Detect which cell encompasses the target text, then output its [x, y] center coordinate. 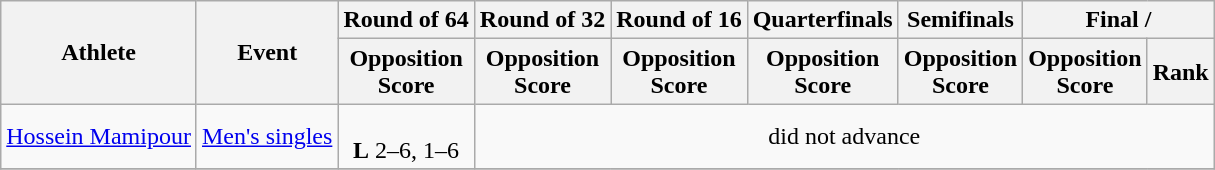
did not advance [844, 136]
Round of 32 [542, 20]
Rank [1180, 72]
Athlete [99, 52]
Round of 64 [406, 20]
Semifinals [960, 20]
Round of 16 [679, 20]
L 2–6, 1–6 [406, 136]
Event [266, 52]
Hossein Mamipour [99, 136]
Final / [1119, 20]
Men's singles [266, 136]
Quarterfinals [822, 20]
